Search for the cell housing the specified text and yield its [x, y] center coordinate. 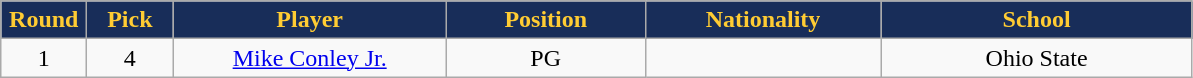
PG [546, 58]
Player [310, 20]
School [1036, 20]
Nationality [763, 20]
Ohio State [1036, 58]
Pick [130, 20]
Mike Conley Jr. [310, 58]
Position [546, 20]
4 [130, 58]
1 [44, 58]
Round [44, 20]
